Find where the given text appears and provide that cell's center as [X, Y] coordinate. 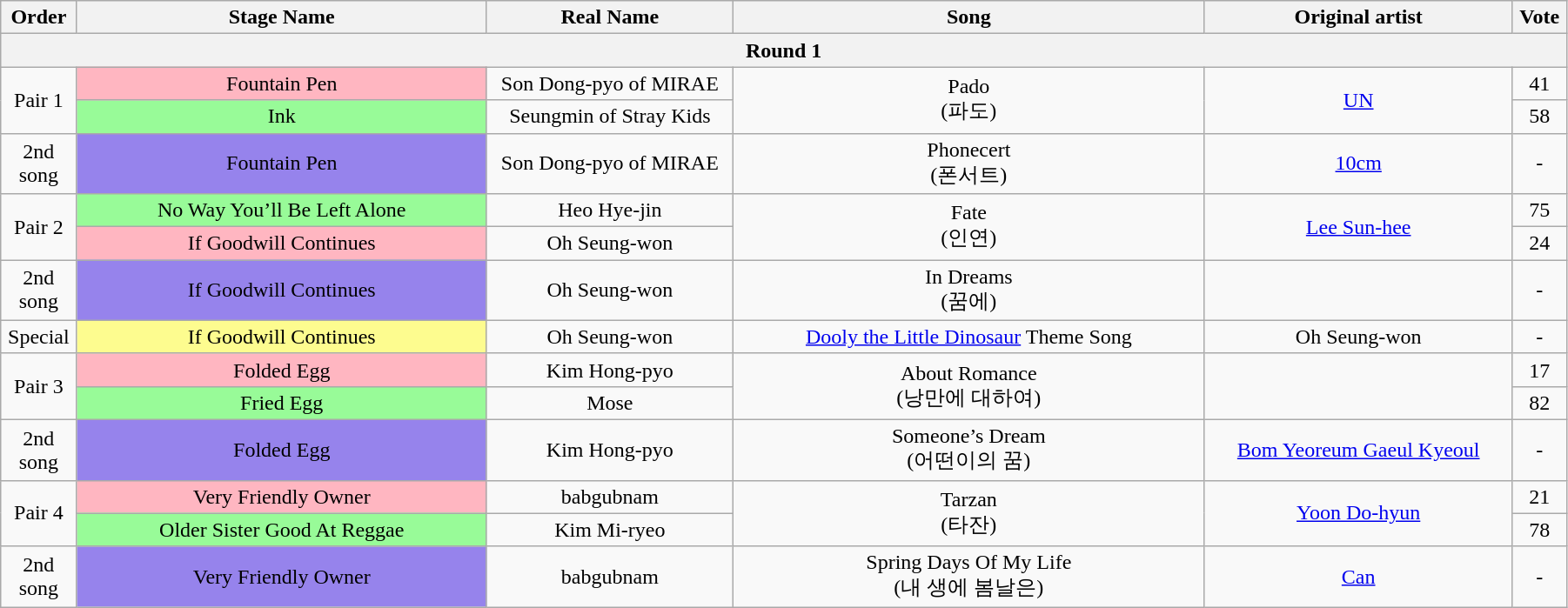
17 [1539, 370]
10cm [1358, 164]
About Romance(낭만에 대하여) [968, 386]
41 [1539, 84]
Song [968, 17]
Fate(인연) [968, 227]
Pair 1 [38, 100]
Pair 2 [38, 227]
82 [1539, 403]
Bom Yeoreum Gaeul Kyeoul [1358, 450]
Spring Days Of My Life(내 생에 봄날은) [968, 577]
Older Sister Good At Reggae [282, 530]
Pair 4 [38, 513]
Real Name [609, 17]
Vote [1539, 17]
24 [1539, 244]
Ink [282, 117]
Someone’s Dream(어떤이의 꿈) [968, 450]
78 [1539, 530]
Yoon Do-hyun [1358, 513]
Tarzan(타잔) [968, 513]
No Way You’ll Be Left Alone [282, 210]
21 [1539, 497]
Fried Egg [282, 403]
Dooly the Little Dinosaur Theme Song [968, 337]
Mose [609, 403]
58 [1539, 117]
Special [38, 337]
Can [1358, 577]
Phonecert(폰서트) [968, 164]
Pado(파도) [968, 100]
Pair 3 [38, 386]
Seungmin of Stray Kids [609, 117]
Stage Name [282, 17]
Round 1 [784, 50]
In Dreams(꿈에) [968, 291]
Original artist [1358, 17]
Heo Hye-jin [609, 210]
Order [38, 17]
Lee Sun-hee [1358, 227]
UN [1358, 100]
75 [1539, 210]
Kim Mi-ryeo [609, 530]
